Find where the given text appears and provide that cell's center as [X, Y] coordinate. 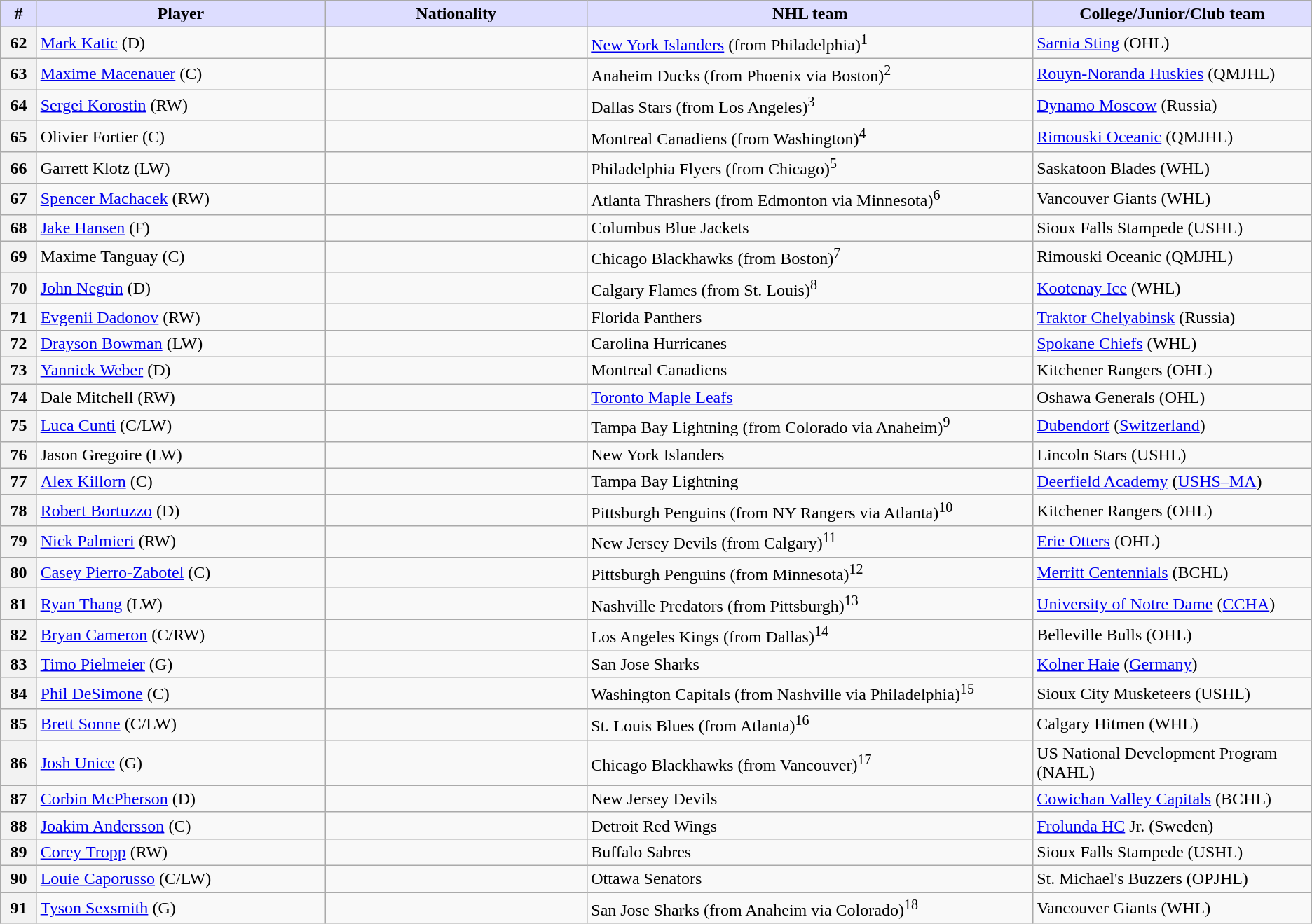
70 [18, 289]
65 [18, 136]
71 [18, 317]
St. Louis Blues (from Atlanta)16 [810, 724]
Spokane Chiefs (WHL) [1173, 343]
Louie Caporusso (C/LW) [181, 878]
Corey Tropp (RW) [181, 852]
63 [18, 74]
University of Notre Dame (CCHA) [1173, 604]
Timo Pielmeier (G) [181, 664]
Robert Bortuzzo (D) [181, 510]
New Jersey Devils (from Calgary)11 [810, 542]
73 [18, 370]
78 [18, 510]
St. Michael's Buzzers (OPJHL) [1173, 878]
80 [18, 573]
New Jersey Devils [810, 799]
76 [18, 455]
Lincoln Stars (USHL) [1173, 455]
83 [18, 664]
Luca Cunti (C/LW) [181, 426]
Mark Katic (D) [181, 43]
74 [18, 397]
Garrett Klotz (LW) [181, 168]
Maxime Tanguay (C) [181, 256]
Drayson Bowman (LW) [181, 343]
Yannick Weber (D) [181, 370]
Calgary Flames (from St. Louis)8 [810, 289]
Montreal Canadiens (from Washington)4 [810, 136]
69 [18, 256]
67 [18, 199]
Maxime Macenauer (C) [181, 74]
College/Junior/Club team [1173, 14]
NHL team [810, 14]
Sioux City Musketeers (USHL) [1173, 694]
Detroit Red Wings [810, 825]
68 [18, 228]
Rouyn-Noranda Huskies (QMJHL) [1173, 74]
Player [181, 14]
Deerfield Academy (USHS–MA) [1173, 481]
Montreal Canadiens [810, 370]
# [18, 14]
Columbus Blue Jackets [810, 228]
Dale Mitchell (RW) [181, 397]
US National Development Program (NAHL) [1173, 762]
Olivier Fortier (C) [181, 136]
Sergei Korostin (RW) [181, 105]
Dallas Stars (from Los Angeles)3 [810, 105]
Brett Sonne (C/LW) [181, 724]
Jake Hansen (F) [181, 228]
Washington Capitals (from Nashville via Philadelphia)15 [810, 694]
Florida Panthers [810, 317]
Jason Gregoire (LW) [181, 455]
87 [18, 799]
Tampa Bay Lightning [810, 481]
Nick Palmieri (RW) [181, 542]
Oshawa Generals (OHL) [1173, 397]
New York Islanders (from Philadelphia)1 [810, 43]
San Jose Sharks [810, 664]
Tyson Sexsmith (G) [181, 908]
Merritt Centennials (BCHL) [1173, 573]
Corbin McPherson (D) [181, 799]
Pittsburgh Penguins (from Minnesota)12 [810, 573]
84 [18, 694]
91 [18, 908]
66 [18, 168]
Spencer Machacek (RW) [181, 199]
Toronto Maple Leafs [810, 397]
Chicago Blackhawks (from Vancouver)17 [810, 762]
Traktor Chelyabinsk (Russia) [1173, 317]
Alex Killorn (C) [181, 481]
Casey Pierro-Zabotel (C) [181, 573]
Nationality [456, 14]
Nashville Predators (from Pittsburgh)13 [810, 604]
John Negrin (D) [181, 289]
Phil DeSimone (C) [181, 694]
Belleville Bulls (OHL) [1173, 635]
Ryan Thang (LW) [181, 604]
Sarnia Sting (OHL) [1173, 43]
Erie Otters (OHL) [1173, 542]
90 [18, 878]
Los Angeles Kings (from Dallas)14 [810, 635]
Pittsburgh Penguins (from NY Rangers via Atlanta)10 [810, 510]
Tampa Bay Lightning (from Colorado via Anaheim)9 [810, 426]
Calgary Hitmen (WHL) [1173, 724]
72 [18, 343]
New York Islanders [810, 455]
Anaheim Ducks (from Phoenix via Boston)2 [810, 74]
Cowichan Valley Capitals (BCHL) [1173, 799]
82 [18, 635]
85 [18, 724]
San Jose Sharks (from Anaheim via Colorado)18 [810, 908]
Bryan Cameron (C/RW) [181, 635]
Dynamo Moscow (Russia) [1173, 105]
Saskatoon Blades (WHL) [1173, 168]
88 [18, 825]
81 [18, 604]
Carolina Hurricanes [810, 343]
Kootenay Ice (WHL) [1173, 289]
Kolner Haie (Germany) [1173, 664]
77 [18, 481]
89 [18, 852]
Evgenii Dadonov (RW) [181, 317]
62 [18, 43]
Atlanta Thrashers (from Edmonton via Minnesota)6 [810, 199]
Frolunda HC Jr. (Sweden) [1173, 825]
79 [18, 542]
Chicago Blackhawks (from Boston)7 [810, 256]
Ottawa Senators [810, 878]
Joakim Andersson (C) [181, 825]
Philadelphia Flyers (from Chicago)5 [810, 168]
Josh Unice (G) [181, 762]
Dubendorf (Switzerland) [1173, 426]
Buffalo Sabres [810, 852]
64 [18, 105]
75 [18, 426]
86 [18, 762]
